Find where the given text appears and provide that cell's center as (X, Y) coordinate. 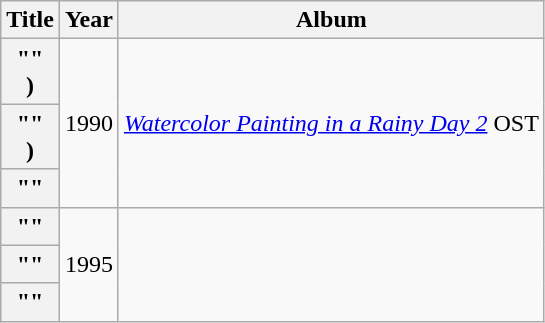
Album (331, 20)
Watercolor Painting in a Rainy Day 2 OST (331, 123)
Title (30, 20)
Year (88, 20)
1990 (88, 123)
1995 (88, 264)
